Search for the cell housing the specified text and yield its [x, y] center coordinate. 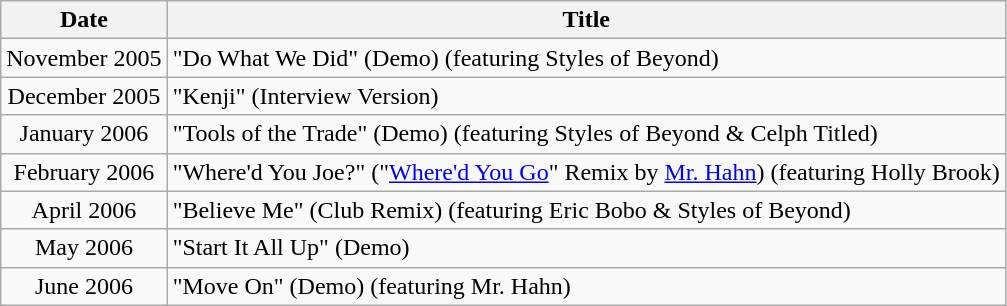
November 2005 [84, 58]
"Where'd You Joe?" ("Where'd You Go" Remix by Mr. Hahn) (featuring Holly Brook) [586, 172]
"Start It All Up" (Demo) [586, 248]
"Move On" (Demo) (featuring Mr. Hahn) [586, 286]
April 2006 [84, 210]
"Kenji" (Interview Version) [586, 96]
January 2006 [84, 134]
December 2005 [84, 96]
Title [586, 20]
February 2006 [84, 172]
"Do What We Did" (Demo) (featuring Styles of Beyond) [586, 58]
Date [84, 20]
"Believe Me" (Club Remix) (featuring Eric Bobo & Styles of Beyond) [586, 210]
May 2006 [84, 248]
"Tools of the Trade" (Demo) (featuring Styles of Beyond & Celph Titled) [586, 134]
June 2006 [84, 286]
